Return the [x, y] coordinate for the center point of the cell that contains the specified text.  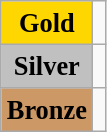
Silver [47, 66]
Bronze [47, 109]
Gold [47, 22]
